Extract the [X, Y] coordinate from the center of the cell holding the provided text.  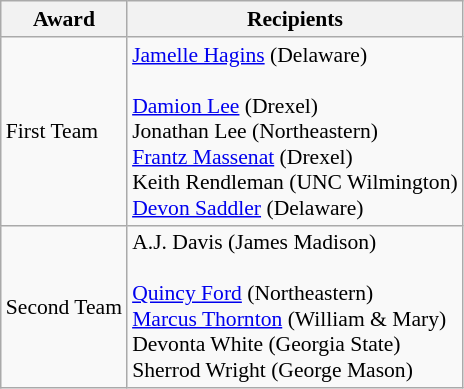
Recipients [295, 19]
Award [64, 19]
A.J. Davis (James Madison)Quincy Ford (Northeastern) Marcus Thornton (William & Mary) Devonta White (Georgia State) Sherrod Wright (George Mason) [295, 306]
Second Team [64, 306]
First Team [64, 132]
